Provide the (X, Y) coordinate of the cell's center where the given text is located.  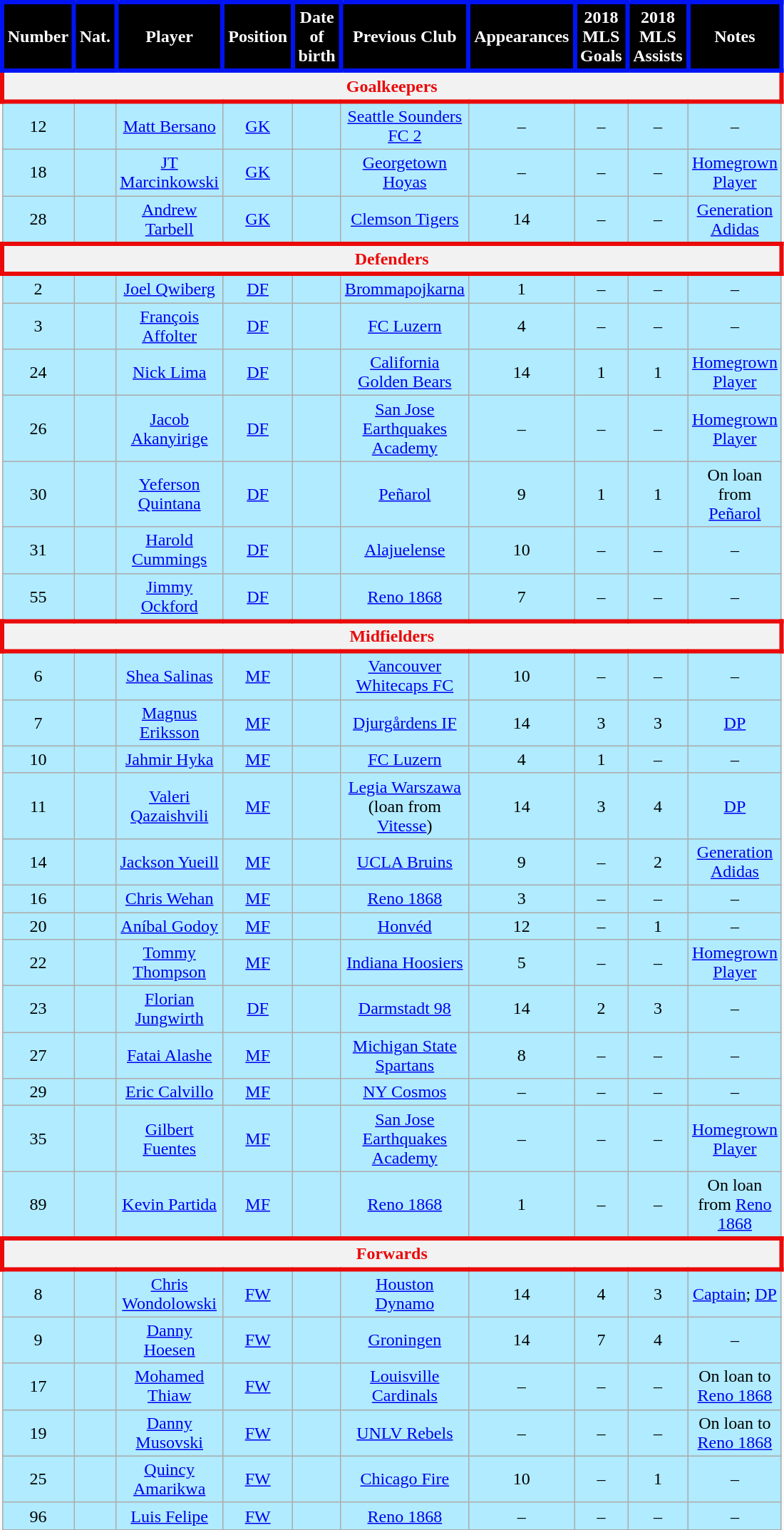
Captain; DP (734, 1293)
Chris Wehan (170, 898)
Forwards (392, 1253)
Chicago Fire (405, 1479)
Defenders (392, 260)
Date of birth (317, 37)
Jimmy Ockford (170, 597)
Nick Lima (170, 372)
Danny Hoesen (170, 1340)
26 (38, 428)
Yeferson Quintana (170, 494)
UNLV Rebels (405, 1433)
Djurgårdens IF (405, 723)
On loan from Peñarol (734, 494)
Notes (734, 37)
25 (38, 1479)
On loan from Reno 1868 (734, 1205)
18 (38, 173)
Midfielders (392, 636)
Brommapojkarna (405, 288)
Alajuelense (405, 550)
Jackson Yueill (170, 861)
22 (38, 962)
24 (38, 372)
Appearances (522, 37)
55 (38, 597)
29 (38, 1092)
Jacob Akanyirige (170, 428)
5 (522, 962)
Florian Jungwirth (170, 1010)
Georgetown Hoyas (405, 173)
27 (38, 1055)
JT Marcinkowski (170, 173)
30 (38, 494)
Valeri Qazaishvili (170, 806)
6 (38, 676)
20 (38, 926)
François Affolter (170, 327)
11 (38, 806)
UCLA Bruins (405, 861)
Goalkeepers (392, 87)
35 (38, 1139)
Andrew Tarbell (170, 220)
Number (38, 37)
Previous Club (405, 37)
Matt Bersano (170, 125)
28 (38, 220)
Groningen (405, 1340)
Clemson Tigers (405, 220)
Indiana Hoosiers (405, 962)
Joel Qwiberg (170, 288)
Legia Warszawa (loan from Vitesse) (405, 806)
Jahmir Hyka (170, 759)
Harold Cummings (170, 550)
Darmstadt 98 (405, 1010)
2018 MLS Assists (657, 37)
23 (38, 1010)
Vancouver Whitecaps FC (405, 676)
Tommy Thompson (170, 962)
Eric Calvillo (170, 1092)
Louisville Cardinals (405, 1386)
Quincy Amarikwa (170, 1479)
Chris Wondolowski (170, 1293)
2018 MLS Goals (601, 37)
Position (258, 37)
17 (38, 1386)
Aníbal Godoy (170, 926)
Shea Salinas (170, 676)
Peñarol (405, 494)
89 (38, 1205)
Mohamed Thiaw (170, 1386)
Fatai Alashe (170, 1055)
Honvéd (405, 926)
Luis Felipe (170, 1516)
Michigan State Spartans (405, 1055)
Gilbert Fuentes (170, 1139)
96 (38, 1516)
31 (38, 550)
19 (38, 1433)
Houston Dynamo (405, 1293)
Kevin Partida (170, 1205)
NY Cosmos (405, 1092)
Nat. (96, 37)
Seattle Sounders FC 2 (405, 125)
16 (38, 898)
Magnus Eriksson (170, 723)
Player (170, 37)
California Golden Bears (405, 372)
Danny Musovski (170, 1433)
